Identify which cell holds the provided text, then report its [X, Y] central coordinate. 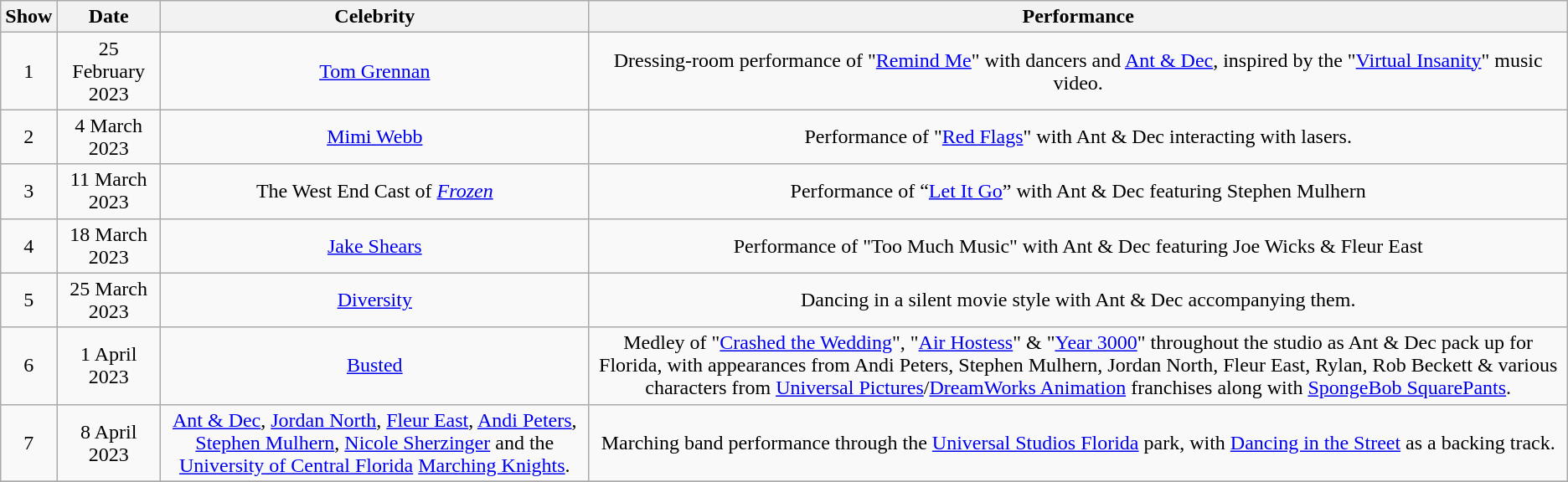
4 March 2023 [109, 137]
18 March 2023 [109, 246]
Diversity [374, 300]
3 [28, 191]
25 March 2023 [109, 300]
2 [28, 137]
Show [28, 17]
5 [28, 300]
Performance of "Red Flags" with Ant & Dec interacting with lasers. [1078, 137]
4 [28, 246]
1 April 2023 [109, 366]
Dressing-room performance of "Remind Me" with dancers and Ant & Dec, inspired by the "Virtual Insanity" music video. [1078, 71]
Jake Shears [374, 246]
8 April 2023 [109, 443]
Ant & Dec, Jordan North, Fleur East, Andi Peters, Stephen Mulhern, Nicole Sherzinger and the University of Central Florida Marching Knights. [374, 443]
The West End Cast of Frozen [374, 191]
6 [28, 366]
Date [109, 17]
Dancing in a silent movie style with Ant & Dec accompanying them. [1078, 300]
7 [28, 443]
Performance [1078, 17]
Performance of “Let It Go” with Ant & Dec featuring Stephen Mulhern [1078, 191]
Tom Grennan [374, 71]
Busted [374, 366]
Performance of "Too Much Music" with Ant & Dec featuring Joe Wicks & Fleur East [1078, 246]
1 [28, 71]
11 March 2023 [109, 191]
25 February 2023 [109, 71]
Celebrity [374, 17]
Marching band performance through the Universal Studios Florida park, with Dancing in the Street as a backing track. [1078, 443]
Mimi Webb [374, 137]
